For the text-containing cell, return its midpoint in (X, Y) coordinate format. 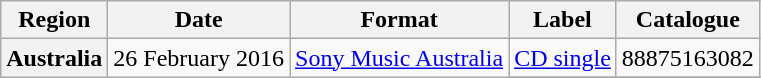
Catalogue (688, 20)
88875163082 (688, 58)
CD single (563, 58)
26 February 2016 (199, 58)
Label (563, 20)
Sony Music Australia (400, 58)
Region (54, 20)
Australia (54, 58)
Format (400, 20)
Date (199, 20)
